Output the (X, Y) coordinate of the center of the cell containing the given text.  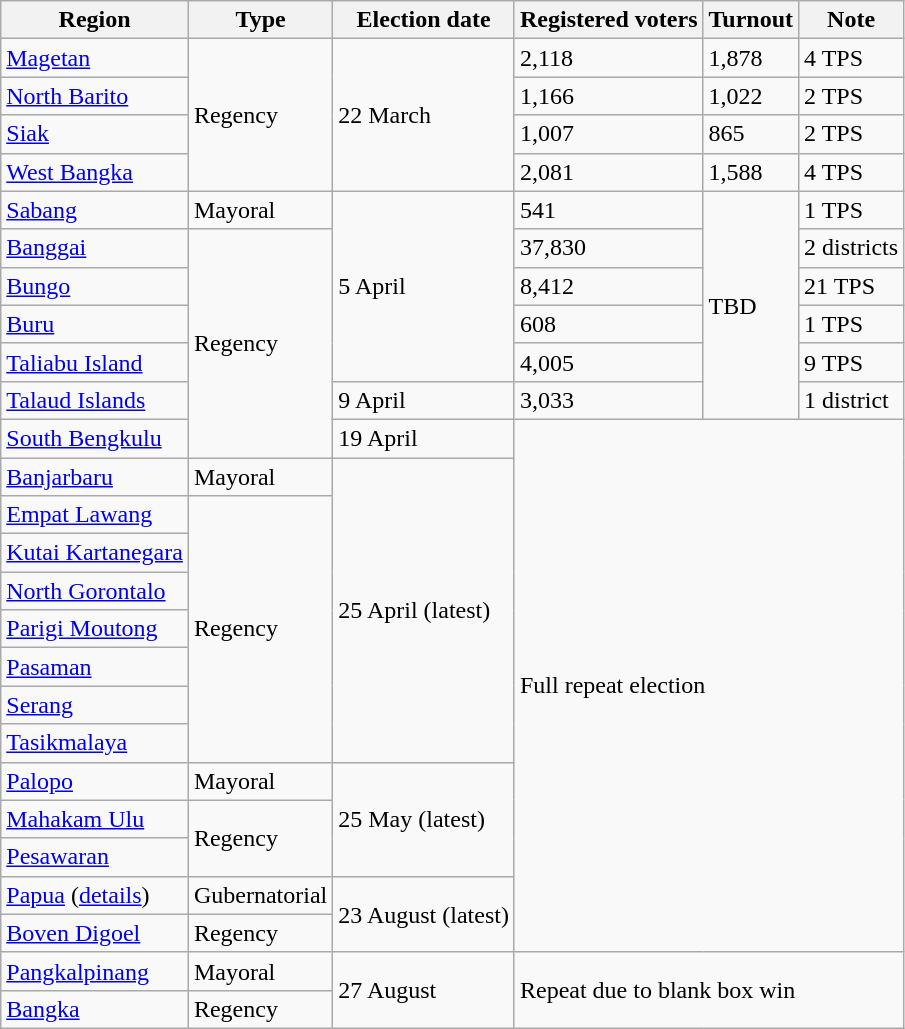
Kutai Kartanegara (95, 553)
Palopo (95, 781)
1,588 (751, 172)
Type (260, 20)
27 August (424, 990)
Region (95, 20)
Pasaman (95, 667)
Repeat due to blank box win (708, 990)
Turnout (751, 20)
Banggai (95, 248)
Siak (95, 134)
Bangka (95, 1009)
9 TPS (852, 362)
Sabang (95, 210)
Empat Lawang (95, 515)
1,878 (751, 58)
21 TPS (852, 286)
Gubernatorial (260, 895)
37,830 (608, 248)
North Barito (95, 96)
25 April (latest) (424, 610)
5 April (424, 286)
Note (852, 20)
Boven Digoel (95, 933)
West Bangka (95, 172)
23 August (latest) (424, 914)
865 (751, 134)
2,118 (608, 58)
Talaud Islands (95, 400)
9 April (424, 400)
4,005 (608, 362)
South Bengkulu (95, 438)
North Gorontalo (95, 591)
Parigi Moutong (95, 629)
Banjarbaru (95, 477)
1,007 (608, 134)
Pesawaran (95, 857)
3,033 (608, 400)
1 district (852, 400)
541 (608, 210)
1,022 (751, 96)
2,081 (608, 172)
Serang (95, 705)
25 May (latest) (424, 819)
Buru (95, 324)
2 districts (852, 248)
Taliabu Island (95, 362)
Election date (424, 20)
Mahakam Ulu (95, 819)
22 March (424, 115)
Registered voters (608, 20)
Magetan (95, 58)
Tasikmalaya (95, 743)
8,412 (608, 286)
Papua (details) (95, 895)
19 April (424, 438)
Pangkalpinang (95, 971)
Full repeat election (708, 686)
Bungo (95, 286)
1,166 (608, 96)
TBD (751, 305)
608 (608, 324)
